Search for the cell housing the specified text and yield its [X, Y] center coordinate. 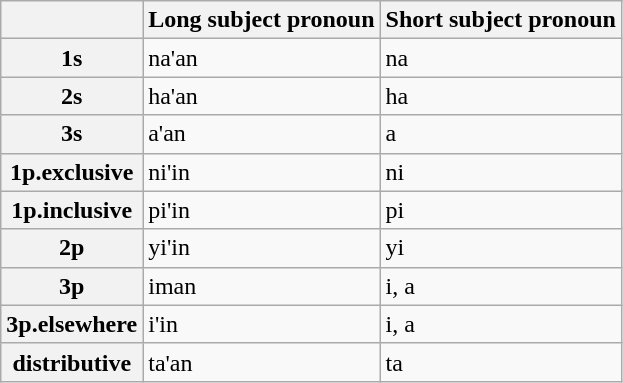
Short subject pronoun [500, 20]
ha [500, 96]
distributive [72, 362]
3p.elsewhere [72, 324]
1p.exclusive [72, 172]
pi'in [262, 210]
a'an [262, 134]
na'an [262, 58]
yi'in [262, 248]
2s [72, 96]
1p.inclusive [72, 210]
i'in [262, 324]
3p [72, 286]
ni [500, 172]
iman [262, 286]
a [500, 134]
na [500, 58]
ta'an [262, 362]
ni'in [262, 172]
ha'an [262, 96]
Long subject pronoun [262, 20]
yi [500, 248]
3s [72, 134]
pi [500, 210]
2p [72, 248]
1s [72, 58]
ta [500, 362]
